Locate the cell with the specified text and output its (x, y) center coordinate. 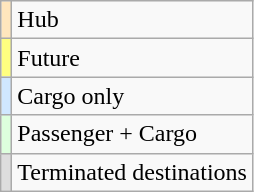
Passenger + Cargo (132, 134)
Cargo only (132, 96)
Future (132, 58)
Terminated destinations (132, 172)
Hub (132, 20)
